Output the [x, y] coordinate of the center of the cell containing the given text.  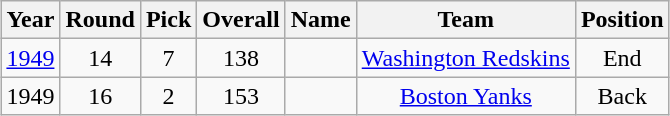
Year [30, 20]
Round [100, 20]
153 [241, 96]
End [622, 58]
16 [100, 96]
Pick [168, 20]
Washington Redskins [466, 58]
Position [622, 20]
Back [622, 96]
14 [100, 58]
Name [320, 20]
7 [168, 58]
138 [241, 58]
Team [466, 20]
2 [168, 96]
Boston Yanks [466, 96]
Overall [241, 20]
